Determine the (x, y) coordinate at the center of the cell enclosing the given text.  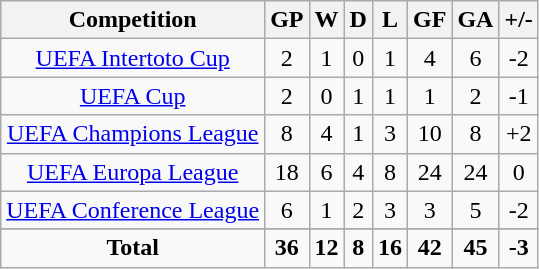
GA (476, 20)
12 (326, 248)
GP (287, 20)
Total (133, 248)
D (358, 20)
16 (390, 248)
UEFA Conference League (133, 210)
5 (476, 210)
UEFA Intertoto Cup (133, 58)
42 (430, 248)
UEFA Cup (133, 96)
+/- (518, 20)
UEFA Champions League (133, 134)
10 (430, 134)
Competition (133, 20)
W (326, 20)
45 (476, 248)
18 (287, 172)
UEFA Europa League (133, 172)
-3 (518, 248)
GF (430, 20)
-1 (518, 96)
36 (287, 248)
L (390, 20)
+2 (518, 134)
